Scan for the cell matching the given text and deliver its [X, Y] coordinate at center. 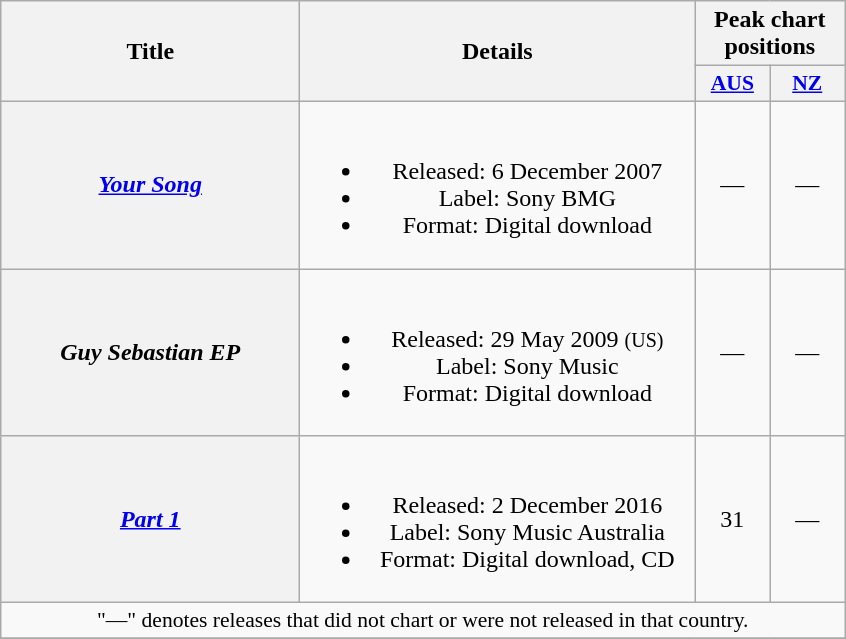
Guy Sebastian EP [150, 352]
AUS [732, 84]
Released: 29 May 2009 (US)Label: Sony MusicFormat: Digital download [498, 352]
Released: 2 December 2016Label: Sony Music AustraliaFormat: Digital download, CD [498, 520]
Details [498, 52]
Released: 6 December 2007Label: Sony BMGFormat: Digital download [498, 184]
Part 1 [150, 520]
"—" denotes releases that did not chart or were not released in that country. [423, 621]
31 [732, 520]
NZ [808, 84]
Your Song [150, 184]
Peak chart positions [770, 34]
Title [150, 52]
